Provide the (X, Y) coordinate of the cell's center where the given text is located.  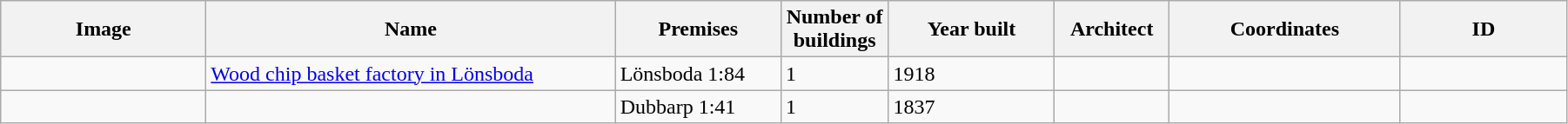
Wood chip basket factory in Lönsboda (411, 74)
Name (411, 29)
Premises (698, 29)
ID (1483, 29)
Dubbarp 1:41 (698, 107)
Coordinates (1284, 29)
Number ofbuildings (834, 29)
Image (104, 29)
1837 (971, 107)
Year built (971, 29)
Architect (1112, 29)
Lönsboda 1:84 (698, 74)
1918 (971, 74)
